Output the [x, y] coordinate of the center of the cell containing the given text.  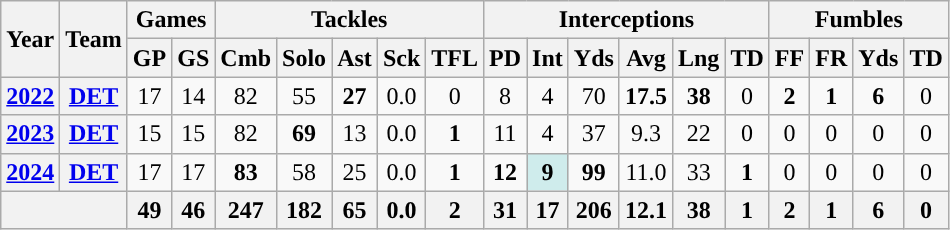
2024 [30, 172]
11.0 [646, 172]
PD [506, 58]
2022 [30, 96]
8 [506, 96]
Tackles [350, 20]
9.3 [646, 134]
2023 [30, 134]
17.5 [646, 96]
Fumbles [858, 20]
46 [194, 210]
Ast [355, 58]
Games [170, 20]
37 [594, 134]
Lng [698, 58]
31 [506, 210]
65 [355, 210]
69 [304, 134]
TFL [455, 58]
Cmb [246, 58]
12 [506, 172]
13 [355, 134]
GP [149, 58]
33 [698, 172]
Avg [646, 58]
99 [594, 172]
247 [246, 210]
12.1 [646, 210]
25 [355, 172]
22 [698, 134]
55 [304, 96]
GS [194, 58]
Year [30, 39]
Sck [401, 58]
9 [548, 172]
58 [304, 172]
83 [246, 172]
14 [194, 96]
70 [594, 96]
11 [506, 134]
Solo [304, 58]
27 [355, 96]
206 [594, 210]
182 [304, 210]
FF [789, 58]
Interceptions [627, 20]
49 [149, 210]
FR [832, 58]
Int [548, 58]
Team [94, 39]
